Find where the given text appears and provide that cell's center as (x, y) coordinate. 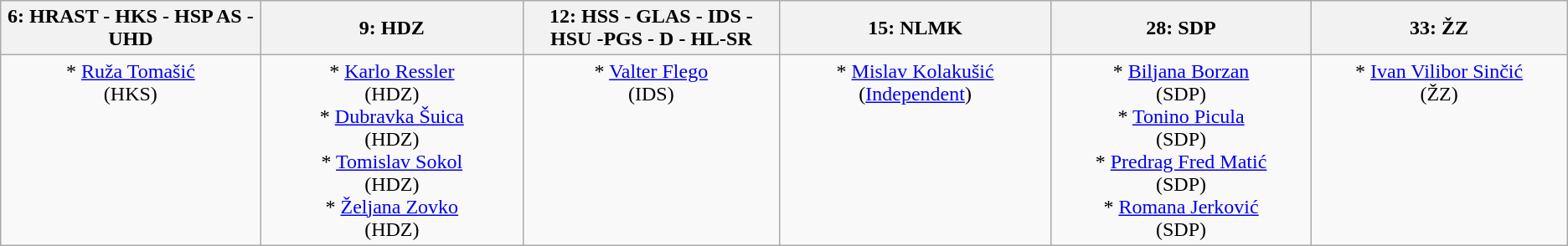
* Mislav Kolakušić (Independent) (915, 151)
15: NLMK (915, 28)
* Ruža Tomašić (HKS) (131, 151)
* Ivan Vilibor Sinčić (ŽZ) (1439, 151)
* Valter Flego (IDS) (652, 151)
* Biljana Borzan (SDP)* Tonino Picula (SDP)* Predrag Fred Matić (SDP)* Romana Jerković (SDP) (1181, 151)
9: HDZ (392, 28)
33: ŽZ (1439, 28)
* Karlo Ressler (HDZ)* Dubravka Šuica (HDZ)* Tomislav Sokol (HDZ)* Željana Zovko (HDZ) (392, 151)
28: SDP (1181, 28)
6: HRAST - HKS - HSP AS - UHD (131, 28)
12: HSS - GLAS - IDS - HSU -PGS - D - HL-SR (652, 28)
